Detect which cell encompasses the target text, then output its [x, y] center coordinate. 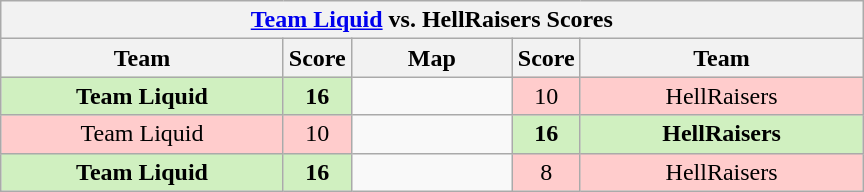
Team Liquid vs. HellRaisers Scores [432, 20]
8 [546, 172]
Map [432, 58]
